Extract the [X, Y] coordinate from the center of the cell holding the provided text.  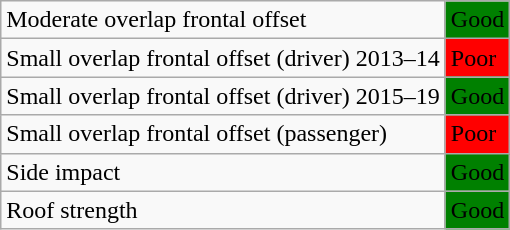
Side impact [224, 172]
Small overlap frontal offset (driver) 2013–14 [224, 58]
Roof strength [224, 210]
Moderate overlap frontal offset [224, 20]
Small overlap frontal offset (driver) 2015–19 [224, 96]
Small overlap frontal offset (passenger) [224, 134]
